Locate the cell with the specified text and output its (x, y) center coordinate. 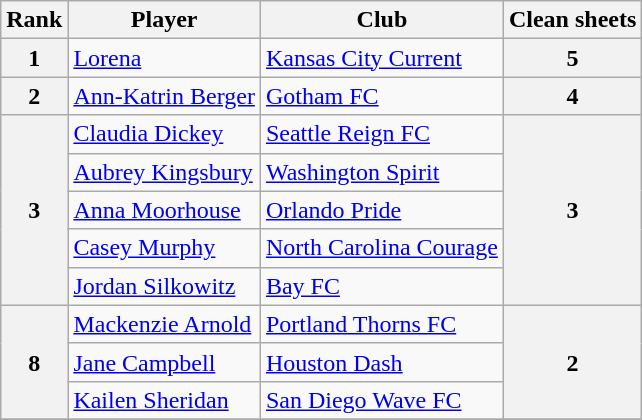
1 (34, 58)
Claudia Dickey (164, 134)
Rank (34, 20)
North Carolina Courage (382, 248)
Kailen Sheridan (164, 400)
Anna Moorhouse (164, 210)
Washington Spirit (382, 172)
Kansas City Current (382, 58)
Bay FC (382, 286)
8 (34, 362)
4 (572, 96)
Jane Campbell (164, 362)
Player (164, 20)
Mackenzie Arnold (164, 324)
Houston Dash (382, 362)
Gotham FC (382, 96)
Seattle Reign FC (382, 134)
Clean sheets (572, 20)
Jordan Silkowitz (164, 286)
5 (572, 58)
Portland Thorns FC (382, 324)
Casey Murphy (164, 248)
Aubrey Kingsbury (164, 172)
San Diego Wave FC (382, 400)
Lorena (164, 58)
Club (382, 20)
Orlando Pride (382, 210)
Ann-Katrin Berger (164, 96)
